Output the [x, y] coordinate of the center of the cell containing the given text.  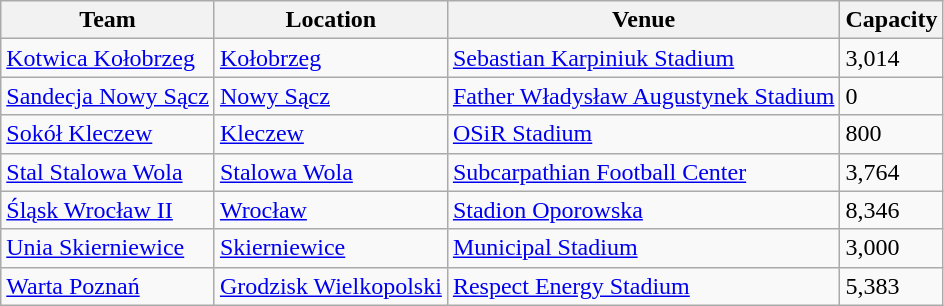
Location [330, 20]
Unia Skierniewice [108, 248]
Subcarpathian Football Center [644, 172]
3,000 [892, 248]
Sandecja Nowy Sącz [108, 96]
Team [108, 20]
3,764 [892, 172]
3,014 [892, 58]
Nowy Sącz [330, 96]
Skierniewice [330, 248]
Grodzisk Wielkopolski [330, 286]
Kołobrzeg [330, 58]
Sebastian Karpiniuk Stadium [644, 58]
Municipal Stadium [644, 248]
800 [892, 134]
Respect Energy Stadium [644, 286]
Father Władysław Augustynek Stadium [644, 96]
OSiR Stadium [644, 134]
Śląsk Wrocław II [108, 210]
Wrocław [330, 210]
8,346 [892, 210]
5,383 [892, 286]
Kleczew [330, 134]
Sokół Kleczew [108, 134]
Kotwica Kołobrzeg [108, 58]
Stadion Oporowska [644, 210]
Venue [644, 20]
Stal Stalowa Wola [108, 172]
0 [892, 96]
Capacity [892, 20]
Warta Poznań [108, 286]
Stalowa Wola [330, 172]
